Pinpoint the cell where the given text exists, returning its (x, y) midpoint coordinate. 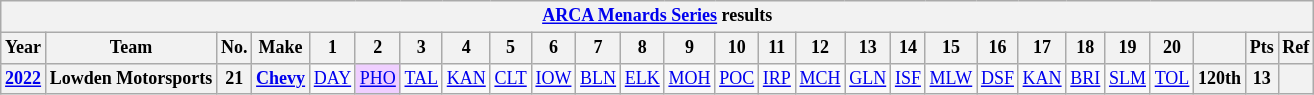
14 (908, 48)
10 (737, 48)
ARCA Menards Series results (658, 16)
16 (998, 48)
IOW (554, 78)
1 (332, 48)
CLT (510, 78)
7 (598, 48)
17 (1042, 48)
TOL (1172, 78)
Year (24, 48)
Pts (1262, 48)
20 (1172, 48)
18 (1086, 48)
ELK (642, 78)
SLM (1128, 78)
2 (378, 48)
4 (466, 48)
5 (510, 48)
TAL (421, 78)
DAY (332, 78)
DSF (998, 78)
MCH (820, 78)
12 (820, 48)
19 (1128, 48)
2022 (24, 78)
15 (950, 48)
Lowden Motorsports (130, 78)
GLN (868, 78)
MOH (690, 78)
ISF (908, 78)
3 (421, 48)
POC (737, 78)
Chevy (281, 78)
PHO (378, 78)
Team (130, 48)
No. (234, 48)
BLN (598, 78)
21 (234, 78)
MLW (950, 78)
11 (776, 48)
9 (690, 48)
Make (281, 48)
Ref (1296, 48)
120th (1220, 78)
BRI (1086, 78)
IRP (776, 78)
8 (642, 48)
6 (554, 48)
